Search for the cell housing the specified text and yield its [x, y] center coordinate. 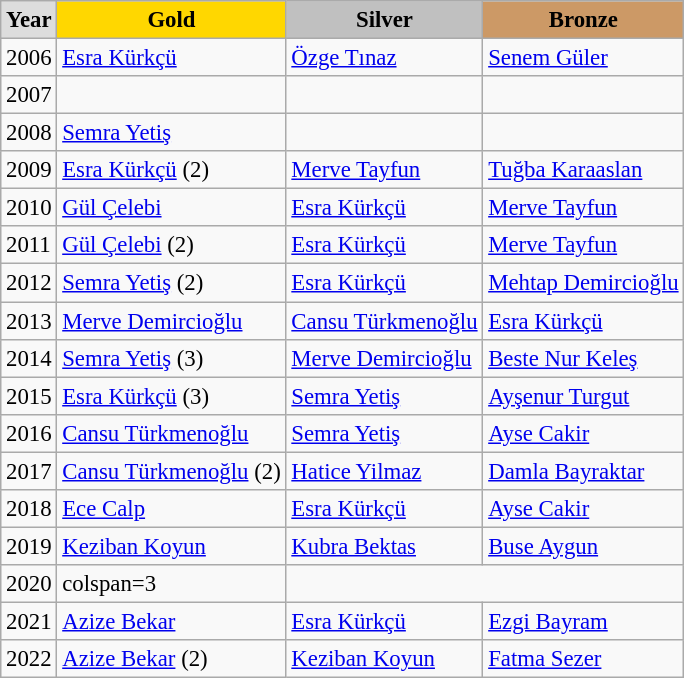
Azize Bekar (2) [172, 659]
Cansu Türkmenoğlu (2) [172, 471]
Gül Çelebi [172, 208]
Tuğba Karaaslan [584, 170]
2017 [29, 471]
Ece Calp [172, 509]
Esra Kürkçü (2) [172, 170]
Özge Tınaz [384, 58]
2014 [29, 358]
Semra Yetiş (2) [172, 283]
Kubra Bektas [384, 546]
2020 [29, 584]
2008 [29, 133]
Azize Bekar [172, 621]
Buse Aygun [584, 546]
2011 [29, 245]
2007 [29, 95]
Gold [172, 20]
Fatma Sezer [584, 659]
Year [29, 20]
2021 [29, 621]
Ayşenur Turgut [584, 396]
2016 [29, 433]
2015 [29, 396]
Esra Kürkçü (3) [172, 396]
2012 [29, 283]
Damla Bayraktar [584, 471]
Senem Güler [584, 58]
Hatice Yilmaz [384, 471]
Beste Nur Keleş [584, 358]
colspan=3 [172, 584]
Mehtap Demircioğlu [584, 283]
2009 [29, 170]
Bronze [584, 20]
2022 [29, 659]
Silver [384, 20]
Gül Çelebi (2) [172, 245]
2010 [29, 208]
2006 [29, 58]
2018 [29, 509]
2013 [29, 321]
Semra Yetiş (3) [172, 358]
Ezgi Bayram [584, 621]
2019 [29, 546]
